Provide the [X, Y] coordinate of the cell's center where the given text is located.  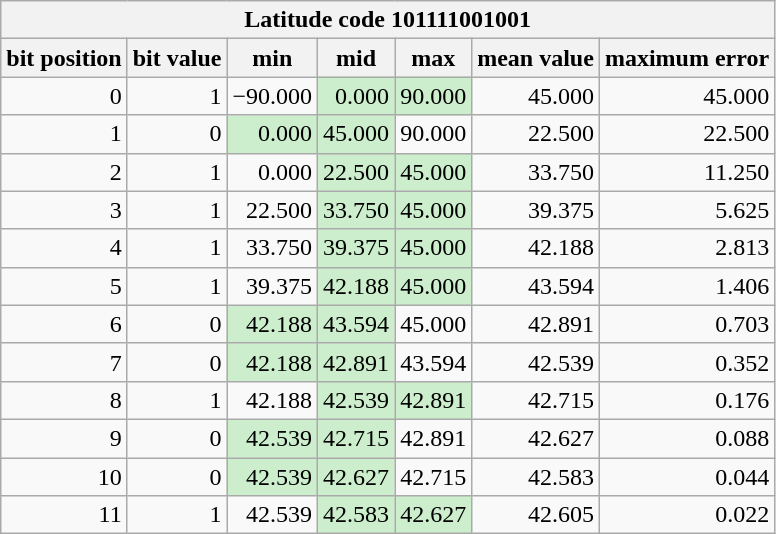
2.813 [686, 248]
bit position [64, 58]
1.406 [686, 286]
7 [64, 362]
0.176 [686, 400]
0.044 [686, 477]
9 [64, 438]
11 [64, 515]
3 [64, 210]
Latitude code 101111001001 [388, 20]
mid [356, 58]
42.605 [536, 515]
bit value [177, 58]
0.703 [686, 324]
−90.000 [272, 96]
0.352 [686, 362]
5.625 [686, 210]
min [272, 58]
mean value [536, 58]
max [434, 58]
10 [64, 477]
4 [64, 248]
5 [64, 286]
0.088 [686, 438]
maximum error [686, 58]
6 [64, 324]
2 [64, 172]
11.250 [686, 172]
0.022 [686, 515]
8 [64, 400]
